Output the [X, Y] coordinate of the center of the cell containing the given text.  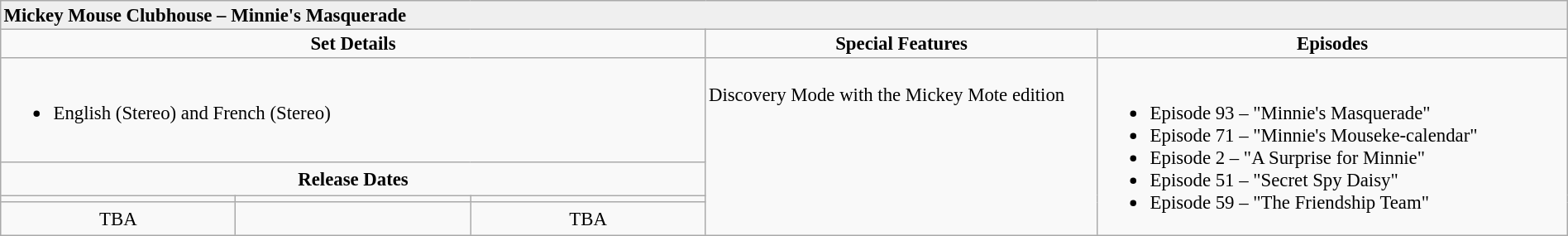
Release Dates [353, 178]
Mickey Mouse Clubhouse – Minnie's Masquerade [784, 15]
Episodes [1332, 43]
English (Stereo) and French (Stereo) [353, 109]
Set Details [353, 43]
Special Features [901, 43]
Discovery Mode with the Mickey Mote edition [901, 147]
